Determine the [X, Y] coordinate at the center of the cell enclosing the given text.  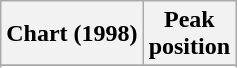
Peakposition [189, 34]
Chart (1998) [72, 34]
